Provide the [x, y] coordinate of the cell's center where the given text is located.  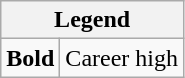
Bold [30, 58]
Legend [92, 20]
Career high [122, 58]
